Determine the (x, y) coordinate at the center of the cell enclosing the given text.  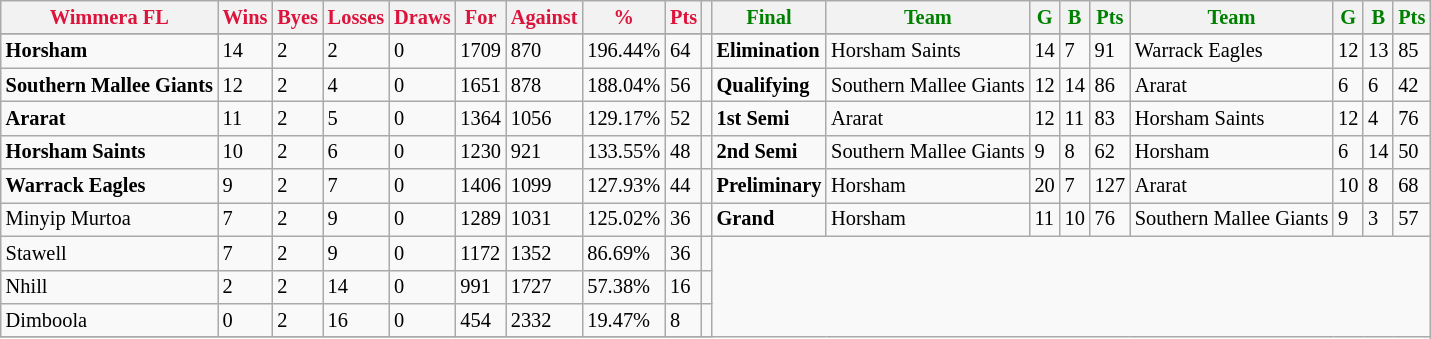
52 (684, 118)
68 (1412, 186)
86.69% (624, 253)
870 (544, 51)
1st Semi (770, 118)
196.44% (624, 51)
125.02% (624, 219)
% (624, 17)
64 (684, 51)
57 (1412, 219)
1099 (544, 186)
991 (480, 287)
Dimboola (110, 320)
56 (684, 85)
1172 (480, 253)
1709 (480, 51)
921 (544, 152)
Stawell (110, 253)
127 (1110, 186)
1352 (544, 253)
1031 (544, 219)
133.55% (624, 152)
Final (770, 17)
62 (1110, 152)
Losses (356, 17)
1056 (544, 118)
Nhill (110, 287)
Grand (770, 219)
129.17% (624, 118)
57.38% (624, 287)
2nd Semi (770, 152)
454 (480, 320)
Byes (297, 17)
13 (1378, 51)
50 (1412, 152)
85 (1412, 51)
5 (356, 118)
83 (1110, 118)
Minyip Murtoa (110, 219)
20 (1045, 186)
2332 (544, 320)
86 (1110, 85)
1727 (544, 287)
Preliminary (770, 186)
Against (544, 17)
Elimination (770, 51)
Draws (422, 17)
91 (1110, 51)
42 (1412, 85)
3 (1378, 219)
For (480, 17)
878 (544, 85)
188.04% (624, 85)
48 (684, 152)
1230 (480, 152)
127.93% (624, 186)
44 (684, 186)
1364 (480, 118)
1289 (480, 219)
Qualifying (770, 85)
Wins (246, 17)
1406 (480, 186)
19.47% (624, 320)
Wimmera FL (110, 17)
1651 (480, 85)
